Extract the [x, y] coordinate from the center of the cell holding the provided text.  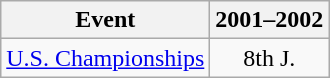
Event [106, 20]
U.S. Championships [106, 58]
2001–2002 [270, 20]
8th J. [270, 58]
